Provide the (x, y) coordinate of the cell's center where the given text is located.  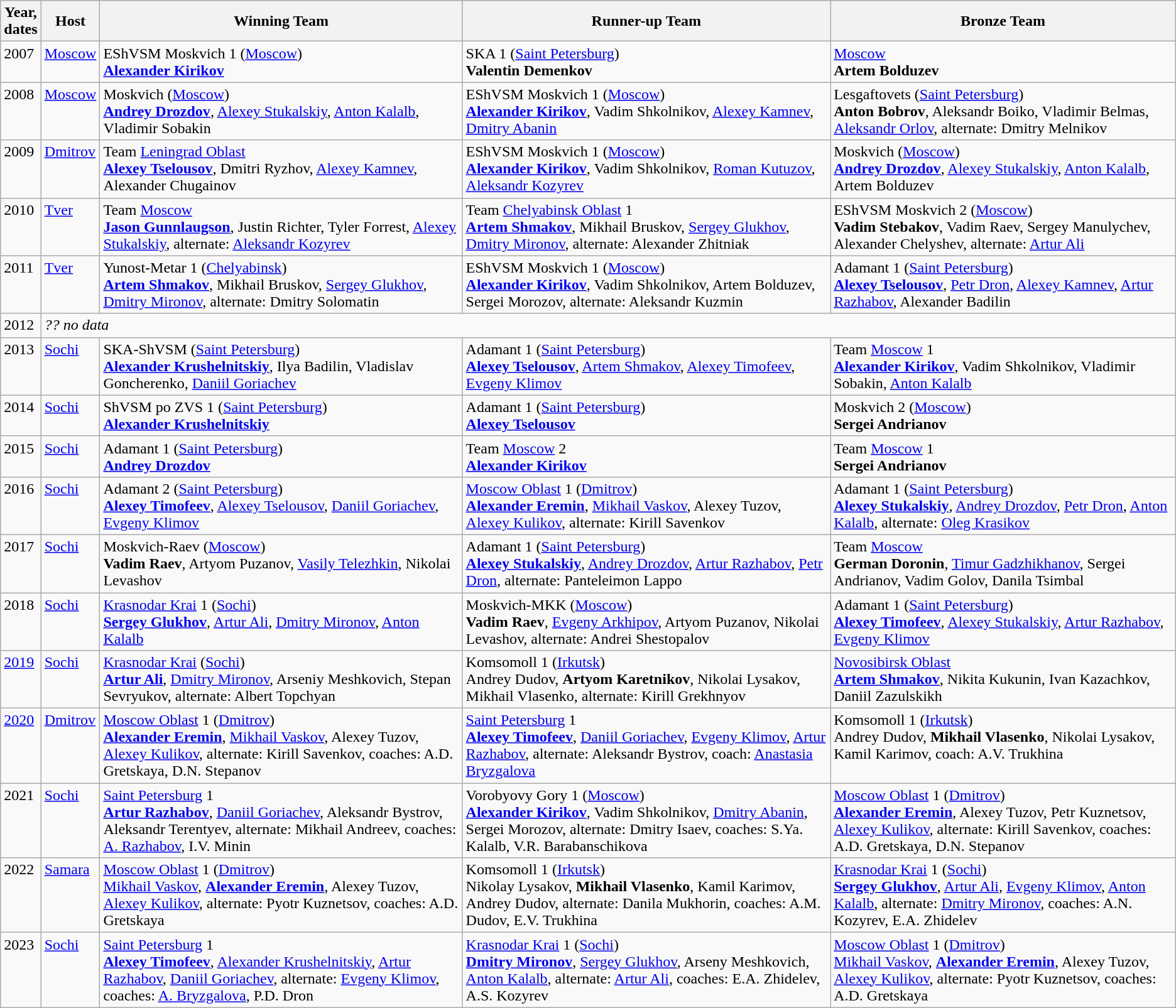
2012 (21, 325)
Krasnodar Krai (Sochi)Artur Ali, Dmitry Mironov, Arseniy Meshkovich, Stepan Sevryukov, alternate: Albert Topchyan (281, 680)
Team Chelyabinsk Oblast 1Artem Shmakov, Mikhail Bruskov, Sergey Glukhov, Dmitry Mironov, alternate: Alexander Zhitniak (646, 227)
Moskvich (Moscow)Andrey Drozdov, Alexey Stukalskiy, Anton Kalalb, Artem Bolduzev (1003, 169)
?? no data (608, 325)
Runner-up Team (646, 21)
Adamant 1 (Saint Petersburg)Alexey Tselousov (646, 416)
Komsomoll 1 (Irkutsk)Andrey Dudov, Mikhail Vlasenko, Nikolai Lysakov, Kamil Karimov, coach: A.V. Trukhina (1003, 746)
ShVSM po ZVS 1 (Saint Petersburg)Alexander Krushelnitskiy (281, 416)
Komsomoll 1 (Irkutsk)Andrey Dudov, Artyom Karetnikov, Nikolai Lysakov, Mikhail Vlasenko, alternate: Kirill Grekhnyov (646, 680)
2014 (21, 416)
2010 (21, 227)
2017 (21, 563)
Host (70, 21)
Adamant 2 (Saint Petersburg)Alexey Timofeev, Alexey Tselousov, Daniil Goriachev, Evgeny Klimov (281, 506)
Moskvich-MKK (Moscow)Vadim Raev, Evgeny Arkhipov, Artyom Puzanov, Nikolai Levashov, alternate: Andrei Shestopalov (646, 622)
Moskvich 2 (Moscow)Sergei Andrianov (1003, 416)
2011 (21, 285)
Year,dates (21, 21)
SKA 1 (Saint Petersburg)Valentin Demenkov (646, 62)
Winning Team (281, 21)
Adamant 1 (Saint Petersburg)Alexey Stukalskiy, Andrey Drozdov, Petr Dron, Anton Kalalb, alternate: Oleg Krasikov (1003, 506)
Lesgaftovets (Saint Petersburg)Anton Bobrov, Aleksandr Boiko, Vladimir Belmas, Aleksandr Orlov, alternate: Dmitry Melnikov (1003, 111)
Yunost-Metar 1 (Chelyabinsk)Artem Shmakov, Mikhail Bruskov, Sergey Glukhov, Dmitry Mironov, alternate: Dmitry Solomatin (281, 285)
Adamant 1 (Saint Petersburg)Alexey Tselousov, Petr Dron, Alexey Kamnev, Artur Razhabov, Alexander Badilin (1003, 285)
EShVSM Moskvich 1 (Moscow)Alexander Kirikov, Vadim Shkolnikov, Alexey Kamnev, Dmitry Abanin (646, 111)
2015 (21, 456)
2016 (21, 506)
2019 (21, 680)
2020 (21, 746)
Team MoscowJason Gunnlaugson, Justin Richter, Tyler Forrest, Alexey Stukalskiy, alternate: Aleksandr Kozyrev (281, 227)
2021 (21, 820)
Team MoscowGerman Doronin, Timur Gadzhikhanov, Sergei Andrianov, Vadim Golov, Danila Tsimbal (1003, 563)
Adamant 1 (Saint Petersburg)Alexey Stukalskiy, Andrey Drozdov, Artur Razhabov, Petr Dron, alternate: Panteleimon Lappo (646, 563)
Krasnodar Krai 1 (Sochi)Dmitry Mironov, Sergey Glukhov, Arseny Meshkovich, Anton Kalalb, alternate: Artur Ali, coaches: E.A. Zhidelev, A.S. Kozyrev (646, 970)
EShVSM Moskvich 1 (Moscow)Alexander Kirikov, Vadim Shkolnikov, Artem Bolduzev, Sergei Morozov, alternate: Aleksandr Kuzmin (646, 285)
Saint Petersburg 1Alexey Timofeev, Daniil Goriachev, Evgeny Klimov, Artur Razhabov, alternate: Aleksandr Bystrov, coach: Anastasia Bryzgalova (646, 746)
EShVSM Moskvich 1 (Moscow)Alexander Kirikov, Vadim Shkolnikov, Roman Kutuzov, Aleksandr Kozyrev (646, 169)
Adamant 1 (Saint Petersburg)Andrey Drozdov (281, 456)
Team Moscow 1Sergei Andrianov (1003, 456)
2023 (21, 970)
Komsomoll 1 (Irkutsk)Nikolay Lysakov, Mikhail Vlasenko, Kamil Karimov, Andrey Dudov, alternate: Danila Mukhorin, coaches: A.M. Dudov, E.V. Trukhina (646, 896)
Team Leningrad OblastAlexey Tselousov, Dmitri Ryzhov, Alexey Kamnev, Alexander Chugainov (281, 169)
EShVSM Moskvich 2 (Moscow)Vadim Stebakov, Vadim Raev, Sergey Manulychev, Alexander Chelyshev, alternate: Artur Ali (1003, 227)
Moskvich (Moscow)Andrey Drozdov, Alexey Stukalskiy, Anton Kalalb, Vladimir Sobakin (281, 111)
2022 (21, 896)
2009 (21, 169)
Krasnodar Krai 1 (Sochi)Sergey Glukhov, Artur Ali, Evgeny Klimov, Anton Kalalb, alternate: Dmitry Mironov, coaches: A.N. Kozyrev, E.A. Zhidelev (1003, 896)
Team Moscow 1Alexander Kirikov, Vadim Shkolnikov, Vladimir Sobakin, Anton Kalalb (1003, 366)
MoscowArtem Bolduzev (1003, 62)
Adamant 1 (Saint Petersburg)Alexey Timofeev, Alexey Stukalskiy, Artur Razhabov, Evgeny Klimov (1003, 622)
Samara (70, 896)
Moscow Oblast 1 (Dmitrov)Alexander Eremin, Mikhail Vaskov, Alexey Tuzov, Alexey Kulikov, alternate: Kirill Savenkov (646, 506)
2013 (21, 366)
Team Moscow 2Alexander Kirikov (646, 456)
Moskvich-Raev (Moscow)Vadim Raev, Artyom Puzanov, Vasily Telezhkin, Nikolai Levashov (281, 563)
Adamant 1 (Saint Petersburg)Alexey Tselousov, Artem Shmakov, Alexey Timofeev, Evgeny Klimov (646, 366)
2008 (21, 111)
EShVSM Moskvich 1 (Moscow)Alexander Kirikov (281, 62)
SKA-ShVSM (Saint Petersburg)Alexander Krushelnitskiy, Ilya Badilin, Vladislav Goncherenko, Daniil Goriachev (281, 366)
2007 (21, 62)
Krasnodar Krai 1 (Sochi)Sergey Glukhov, Artur Ali, Dmitry Mironov, Anton Kalalb (281, 622)
Bronze Team (1003, 21)
2018 (21, 622)
Novosibirsk OblastArtem Shmakov, Nikita Kukunin, Ivan Kazachkov, Daniil Zazulskikh (1003, 680)
